Return [x, y] of the center of cell containing provided text 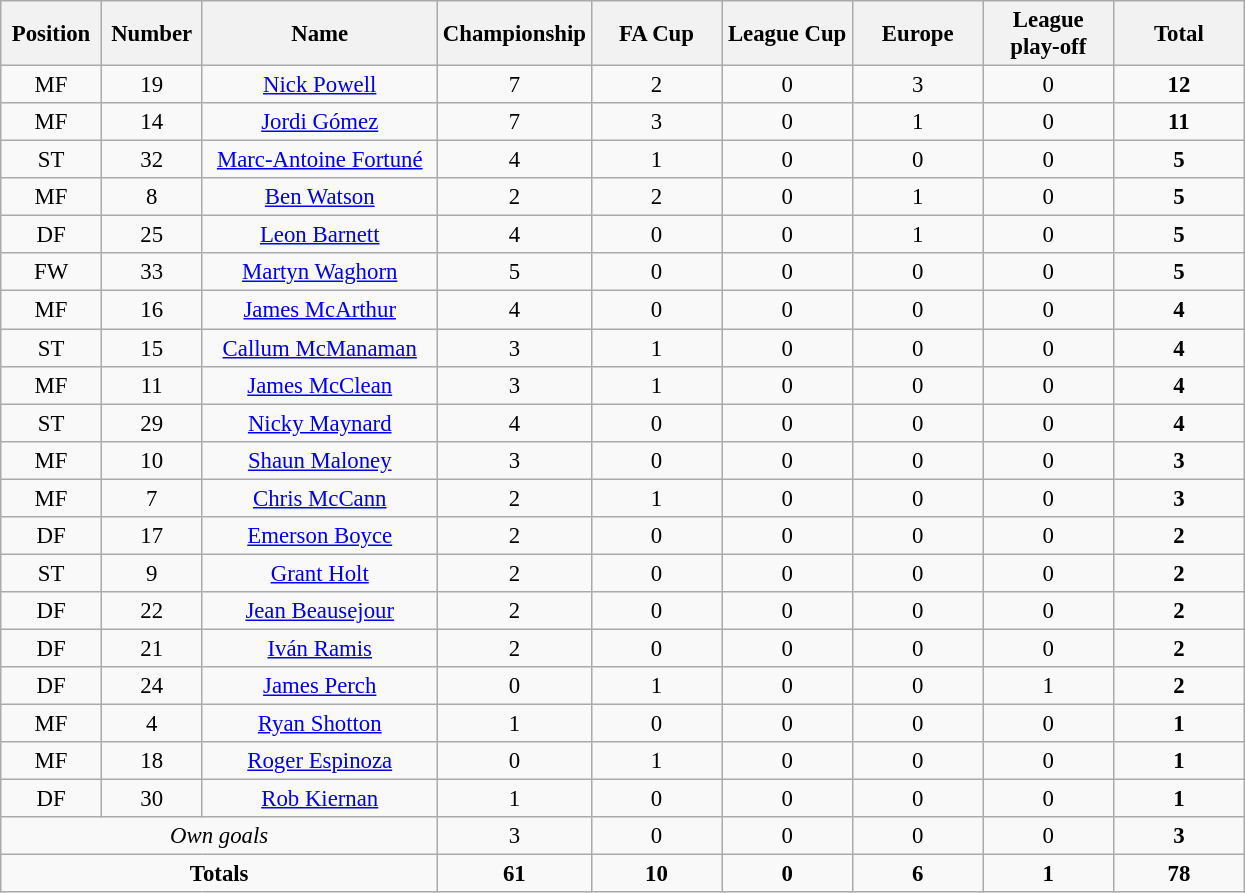
29 [152, 423]
Ben Watson [320, 197]
16 [152, 310]
61 [515, 874]
12 [1180, 85]
78 [1180, 874]
Europe [918, 34]
25 [152, 235]
Roger Espinoza [320, 761]
Marc-Antoine Fortuné [320, 160]
FW [52, 273]
Iván Ramis [320, 648]
22 [152, 611]
Chris McCann [320, 498]
Rob Kiernan [320, 799]
FA Cup [656, 34]
Jordi Gómez [320, 122]
30 [152, 799]
32 [152, 160]
League Cup [788, 34]
Callum McManaman [320, 348]
14 [152, 122]
6 [918, 874]
League play-off [1048, 34]
19 [152, 85]
Position [52, 34]
Championship [515, 34]
Grant Holt [320, 573]
James Perch [320, 686]
Leon Barnett [320, 235]
Jean Beausejour [320, 611]
24 [152, 686]
James McClean [320, 385]
Number [152, 34]
Martyn Waghorn [320, 273]
Shaun Maloney [320, 460]
17 [152, 536]
Nick Powell [320, 85]
Nicky Maynard [320, 423]
15 [152, 348]
Ryan Shotton [320, 724]
18 [152, 761]
8 [152, 197]
Totals [220, 874]
Own goals [220, 836]
Name [320, 34]
Emerson Boyce [320, 536]
9 [152, 573]
33 [152, 273]
James McArthur [320, 310]
Total [1180, 34]
21 [152, 648]
